Identify which cell holds the provided text, then report its [x, y] central coordinate. 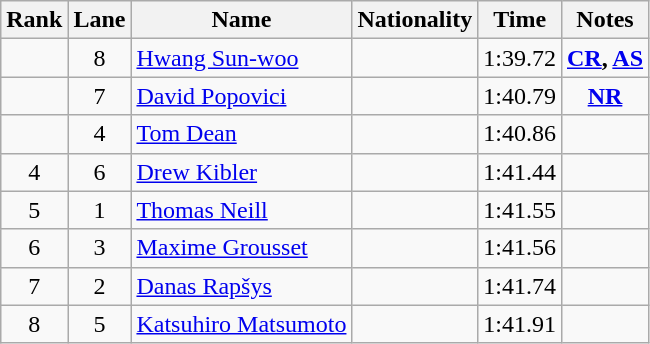
Time [520, 20]
Danas Rapšys [242, 286]
Notes [604, 20]
1:41.55 [520, 210]
1 [100, 210]
Lane [100, 20]
1:41.56 [520, 248]
Thomas Neill [242, 210]
Maxime Grousset [242, 248]
1:40.86 [520, 134]
Tom Dean [242, 134]
1:41.74 [520, 286]
1:41.44 [520, 172]
3 [100, 248]
Name [242, 20]
Rank [34, 20]
1:39.72 [520, 58]
1:40.79 [520, 96]
CR, AS [604, 58]
Hwang Sun-woo [242, 58]
1:41.91 [520, 324]
NR [604, 96]
Drew Kibler [242, 172]
Katsuhiro Matsumoto [242, 324]
David Popovici [242, 96]
2 [100, 286]
Nationality [415, 20]
